Scan for the cell matching the given text and deliver its (X, Y) coordinate at center. 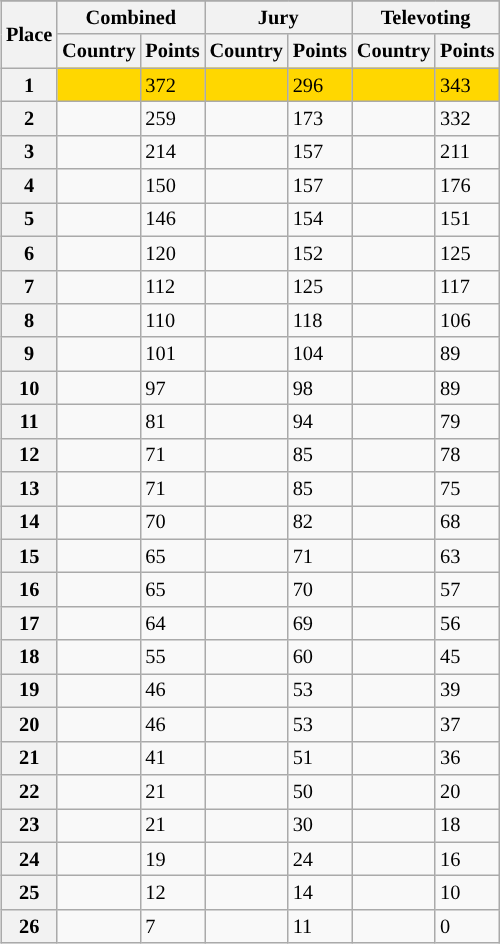
75 (467, 489)
6 (29, 253)
25 (29, 893)
55 (172, 657)
64 (172, 624)
120 (172, 253)
13 (29, 489)
39 (467, 691)
69 (320, 624)
8 (29, 321)
41 (172, 758)
152 (320, 253)
112 (172, 287)
51 (320, 758)
22 (29, 792)
2 (29, 119)
26 (29, 926)
Jury (278, 18)
214 (172, 152)
101 (172, 354)
1 (29, 85)
4 (29, 186)
63 (467, 556)
82 (320, 523)
45 (467, 657)
94 (320, 422)
104 (320, 354)
117 (467, 287)
259 (172, 119)
15 (29, 556)
98 (320, 388)
176 (467, 186)
79 (467, 422)
81 (172, 422)
151 (467, 220)
Televoting (426, 18)
0 (467, 926)
17 (29, 624)
68 (467, 523)
50 (320, 792)
3 (29, 152)
118 (320, 321)
23 (29, 825)
37 (467, 725)
343 (467, 85)
60 (320, 657)
78 (467, 455)
332 (467, 119)
57 (467, 590)
5 (29, 220)
146 (172, 220)
9 (29, 354)
372 (172, 85)
Place (29, 34)
36 (467, 758)
56 (467, 624)
97 (172, 388)
106 (467, 321)
110 (172, 321)
211 (467, 152)
296 (320, 85)
154 (320, 220)
Combined (130, 18)
150 (172, 186)
30 (320, 825)
173 (320, 119)
